Find where the given text appears and provide that cell's center as [X, Y] coordinate. 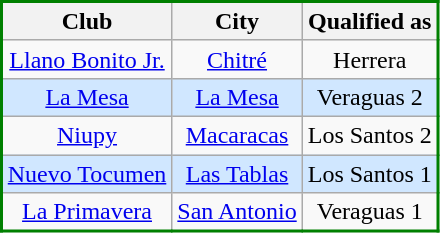
Veraguas 2 [370, 97]
Los Santos 2 [370, 135]
Chitré [237, 59]
Herrera [370, 59]
City [237, 22]
Veraguas 1 [370, 212]
Macaracas [237, 135]
San Antonio [237, 212]
Llano Bonito Jr. [87, 59]
Los Santos 1 [370, 173]
Qualified as [370, 22]
Nuevo Tocumen [87, 173]
La Primavera [87, 212]
Club [87, 22]
Niupy [87, 135]
Las Tablas [237, 173]
